Search for the cell housing the specified text and yield its (x, y) center coordinate. 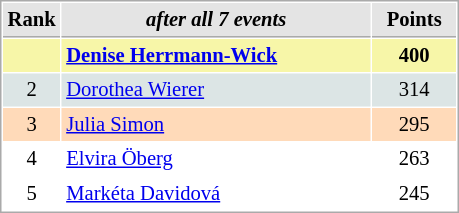
314 (414, 90)
Elvira Öberg (216, 158)
Points (414, 20)
Markéta Davidová (216, 194)
Julia Simon (216, 124)
Rank (32, 20)
295 (414, 124)
400 (414, 56)
Denise Herrmann-Wick (216, 56)
3 (32, 124)
Dorothea Wierer (216, 90)
2 (32, 90)
245 (414, 194)
after all 7 events (216, 20)
4 (32, 158)
263 (414, 158)
5 (32, 194)
